Pinpoint the cell where the given text exists, returning its [X, Y] midpoint coordinate. 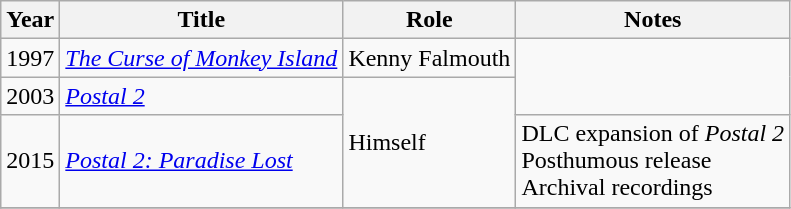
DLC expansion of Postal 2Posthumous releaseArchival recordings [653, 161]
Kenny Falmouth [430, 58]
Postal 2: Paradise Lost [202, 161]
Postal 2 [202, 96]
Year [30, 20]
1997 [30, 58]
The Curse of Monkey Island [202, 58]
2015 [30, 161]
Himself [430, 142]
2003 [30, 96]
Title [202, 20]
Role [430, 20]
Notes [653, 20]
